Search for the cell housing the specified text and yield its (X, Y) center coordinate. 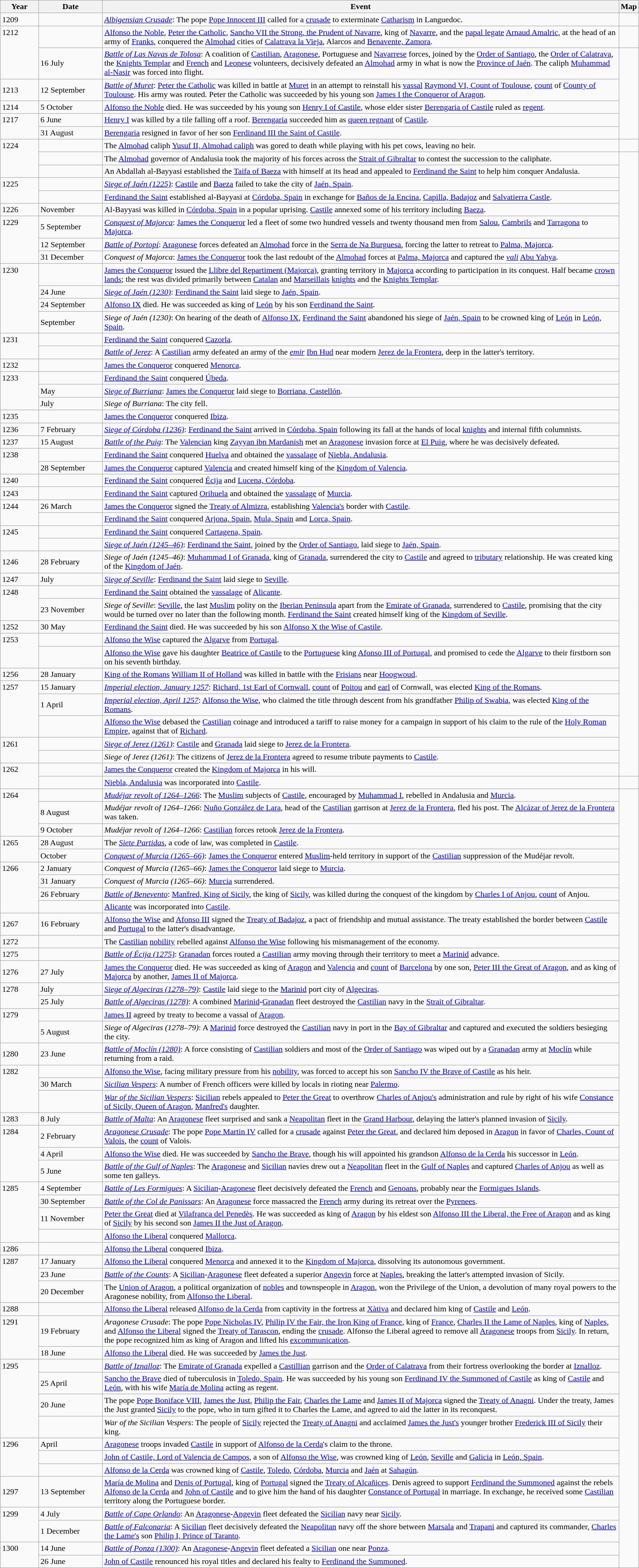
1280 (20, 1054)
1224 (20, 158)
8 August (70, 812)
Ferdinand the Saint established al-Bayyasi at Córdoba, Spain in exchange for Baños de la Encina, Capilla, Badajoz and Salvatierra Castle. (361, 197)
1261 (20, 750)
Battle of the Col de Panissars: An Aragonese force massacred the French army during its retreat over the Pyrenees. (361, 1201)
Ferdinand the Saint died. He was succeeded by his son Alfonso X the Wise of Castile. (361, 627)
31 December (70, 257)
September (70, 322)
26 February (70, 894)
1283 (20, 1119)
1238 (20, 461)
1296 (20, 1457)
1265 (20, 849)
November (70, 210)
James II agreed by treaty to become a vassal of Aragon. (361, 1015)
Siege of Burriana: The city fell. (361, 403)
4 September (70, 1188)
Battle of Jerez: A Castilian army defeated an army of the emir Ibn Hud near modern Jerez de la Frontera, deep in the latter's territory. (361, 352)
Alfonso the Liberal conquered Mallorca. (361, 1236)
11 November (70, 1218)
1231 (20, 346)
1246 (20, 562)
16 July (70, 63)
1212 (20, 53)
Alfonso the Liberal died. He was succeeded by James the Just. (361, 1353)
1214 (20, 107)
30 September (70, 1201)
1244 (20, 513)
Alfonso the Wise, facing military pressure from his nobility, was forced to accept his son Sancho IV the Brave of Castile as his heir. (361, 1071)
Battle of Cape Orlando: An Aragonese-Angevin fleet defeated the Sicilian navy near Sicily. (361, 1514)
Siege of Jaén (1245–46): Ferdinand the Saint, joined by the Order of Santiago, laid siege to Jaén, Spain. (361, 545)
1213 (20, 90)
October (70, 855)
1286 (20, 1249)
Al-Bayyasi was killed in Córdoba, Spain in a popular uprising. Castile annexed some of his territory including Baeza. (361, 210)
1297 (20, 1492)
May (70, 391)
Event (361, 7)
1240 (20, 481)
25 April (70, 1383)
Siege of Jerez (1261): Castile and Granada laid siege to Jerez de la Frontera. (361, 744)
2 February (70, 1136)
30 May (70, 627)
19 February (70, 1331)
Ferdinand the Saint conquered Arjona, Spain, Mula, Spain and Lorca, Spain. (361, 519)
1284 (20, 1153)
1 April (70, 705)
1230 (20, 298)
1 December (70, 1531)
Conquest of Murcia (1265–66): James the Conqueror laid siege to Murcia. (361, 868)
Henry I was killed by a tile falling off a roof. Berengaria succeeded him as queen regnant of Castile. (361, 120)
1225 (20, 190)
15 August (70, 442)
7 February (70, 429)
Mudéjar revolt of 1264–1266: Castilian forces retook Jerez de la Frontera. (361, 830)
Conquest of Murcia (1265–66): Murcia surrendered. (361, 881)
24 September (70, 305)
Niebla, Andalusia was incorporated into Castile. (361, 782)
Conquest of Murcia (1265–66): James the Conqueror entered Muslim-held territory in support of the Castilian suppression of the Mudéjar revolt. (361, 855)
James the Conqueror conquered Ibiza. (361, 416)
Battle of the Puig: The Valencian king Zayyan ibn Mardanish met an Aragonese invasion force at El Puig, where he was decisively defeated. (361, 442)
1267 (20, 924)
An Abdallah al-Bayyasi established the Taifa of Baeza with himself at its head and appealed to Ferdinand the Saint to help him conquer Andalusia. (361, 171)
Aragonese troops invaded Castile in support of Alfonso de la Cerda's claim to the throne. (361, 1444)
1256 (20, 675)
1276 (20, 972)
6 June (70, 120)
Battle of Malta: An Aragonese fleet surprised and sank a Neapolitan fleet in the Grand Harbour, delaying the latter's planned invasion of Sicily. (361, 1119)
15 January (70, 687)
1285 (20, 1212)
28 August (70, 843)
Year (20, 7)
Battle of Ponza (1300): An Aragonese-Angevin fleet defeated a Sicilian one near Ponza. (361, 1548)
5 June (70, 1171)
20 June (70, 1405)
1226 (20, 210)
The Castilian nobility rebelled against Alfonso the Wise following his mismanagement of the economy. (361, 942)
1288 (20, 1309)
1253 (20, 651)
Imperial election, January 1257: Richard, 1st Earl of Cornwall, count of Poitou and earl of Cornwall, was elected King of the Romans. (361, 687)
Berengaria resigned in favor of her son Ferdinand III the Saint of Castile. (361, 133)
17 January (70, 1262)
Battle of Les Formigues: A Sicilian-Aragonese fleet decisively defeated the French and Genoans, probably near the Formigues Islands. (361, 1188)
1235 (20, 416)
1262 (20, 776)
King of the Romans William II of Holland was killed in battle with the Frisians near Hoogwoud. (361, 675)
18 June (70, 1353)
April (70, 1444)
Alfonso the Noble died. He was succeeded by his young son Henry I of Castile, whose elder sister Berengaria of Castile ruled as regent. (361, 107)
Albigensian Crusade: The pope Pope Innocent III called for a crusade to exterminate Catharism in Languedoc. (361, 20)
Ferdinand the Saint conquered Huelva and obtained the vassalage of Niebla, Andalusia. (361, 455)
1295 (20, 1398)
4 July (70, 1514)
James the Conqueror conquered Menorca. (361, 365)
John of Castile renounced his royal titles and declared his fealty to Ferdinand the Summoned. (361, 1561)
13 September (70, 1492)
Alfonso the Liberal conquered Ibiza. (361, 1249)
28 January (70, 675)
1279 (20, 1026)
1217 (20, 126)
Alfonso the Liberal conquered Menorca and annexed it to the Kingdom of Majorca, dissolving its autonomous government. (361, 1262)
Alicante was incorporated into Castile. (361, 907)
27 July (70, 972)
1247 (20, 579)
The Almohad caliph Yusuf II, Almohad caliph was gored to death while playing with his pet cows, leaving no heir. (361, 145)
Siege of Seville: Ferdinand the Saint laid siege to Seville. (361, 579)
9 October (70, 830)
5 October (70, 107)
Mudéjar revolt of 1264–1266: The Muslim subjects of Castile, encouraged by Muhammad I, rebelled in Andalusia and Murcia. (361, 795)
23 November (70, 610)
1278 (20, 995)
1275 (20, 954)
25 July (70, 1002)
1266 (20, 887)
5 September (70, 227)
Ferdinand the Saint obtained the vassalage of Alicante. (361, 592)
Alfonso the Wise died. He was succeeded by Sancho the Brave, though his will appointed his grandson Alfonso de la Cerda his successor in León. (361, 1153)
5 August (70, 1032)
28 February (70, 562)
Siege of Jaén (1225): Castile and Baeza failed to take the city of Jaén, Spain. (361, 184)
31 January (70, 881)
1282 (20, 1088)
The Almohad governor of Andalusia took the majority of his forces across the Strait of Gibraltar to contest the succession to the caliphate. (361, 158)
16 February (70, 924)
Siege of Algeciras (1278–79): Castile laid siege to the Marinid port city of Algeciras. (361, 989)
Sicilian Vespers: A number of French officers were killed by locals in rioting near Palermo. (361, 1084)
Date (70, 7)
1299 (20, 1525)
Ferdinand the Saint conquered Écija and Lucena, Córdoba. (361, 481)
1245 (20, 538)
14 June (70, 1548)
James the Conqueror created the Kingdom of Majorca in his will. (361, 770)
1243 (20, 493)
Alfonso IX died. He was succeeded as king of León by his son Ferdinand the Saint. (361, 305)
1229 (20, 240)
1248 (20, 603)
1209 (20, 20)
20 December (70, 1292)
Alfonso the Liberal released Alfonso de la Cerda from captivity in the fortress at Xàtiva and declared him king of Castile and León. (361, 1309)
24 June (70, 292)
1236 (20, 429)
1237 (20, 442)
Siege of Burriana: James the Conqueror laid siege to Borriana, Castellón. (361, 391)
1233 (20, 391)
Alfonso the Wise captured the Algarve from Portugal. (361, 640)
Map (629, 7)
James the Conqueror signed the Treaty of Almizra, establishing Valencia's border with Castile. (361, 506)
4 April (70, 1153)
1232 (20, 365)
The Siete Partidas, a code of law, was completed in Castile. (361, 843)
8 July (70, 1119)
1252 (20, 627)
Battle of the Counts: A Sicilian-Aragonese fleet defeated a superior Angevin force at Naples, breaking the latter's attempted invasion of Sicily. (361, 1274)
Battle of Portopí: Aragonese forces defeated an Almohad force in the Serra de Na Burguesa, forcing the latter to retreat to Palma, Majorca. (361, 244)
31 August (70, 133)
Alfonso de la Cerda was crowned king of Castile, Toledo, Córdoba, Murcia and Jaén at Sahagún. (361, 1470)
Siege of Jerez (1261): The citizens of Jerez de la Frontera agreed to resume tribute payments to Castile. (361, 757)
1300 (20, 1555)
Battle of Algeciras (1278): A combined Marinid-Granadan fleet destroyed the Castilian navy in the Strait of Gibraltar. (361, 1002)
1272 (20, 942)
James the Conqueror captured Valencia and created himself king of the Kingdom of Valencia. (361, 468)
26 March (70, 506)
26 June (70, 1561)
2 January (70, 868)
Ferdinand the Saint captured Orihuela and obtained the vassalage of Murcia. (361, 493)
John of Castile, Lord of Valencia de Campos, a son of Alfonso the Wise, was crowned king of León, Seville and Galicia in León, Spain. (361, 1457)
Ferdinand the Saint conquered Cartagena, Spain. (361, 532)
Battle of Écija (1275): Granadan forces routed a Castilian army moving through their territory to meet a Marinid advance. (361, 954)
Ferdinand the Saint conquered Úbeda. (361, 378)
28 September (70, 468)
1264 (20, 812)
Ferdinand the Saint conquered Cazorla. (361, 339)
Siege of Jaén (1230): Ferdinand the Saint laid siege to Jaén, Spain. (361, 292)
1287 (20, 1279)
1291 (20, 1337)
Conquest of Majorca: James the Conqueror took the last redoubt of the Almohad forces at Palma, Majorca and captured the vali Abu Yahya. (361, 257)
1257 (20, 709)
30 March (70, 1084)
